Capture the cell that displays the provided text and extract its (X, Y) central coordinate. 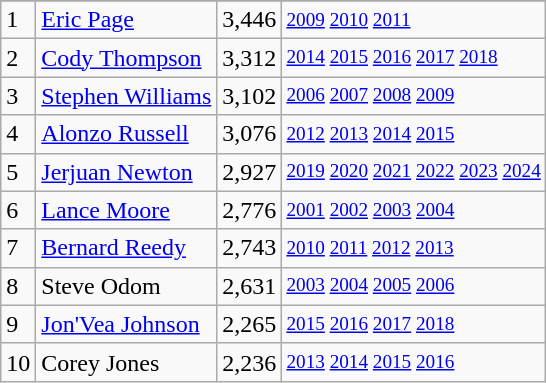
Jerjuan Newton (126, 172)
2006 2007 2008 2009 (414, 96)
4 (18, 134)
2,236 (250, 362)
2010 2011 2012 2013 (414, 248)
1 (18, 20)
2015 2016 2017 2018 (414, 324)
2,743 (250, 248)
Stephen Williams (126, 96)
3,102 (250, 96)
3 (18, 96)
9 (18, 324)
Cody Thompson (126, 58)
Bernard Reedy (126, 248)
7 (18, 248)
2012 2013 2014 2015 (414, 134)
2,927 (250, 172)
3,446 (250, 20)
2,776 (250, 210)
2014 2015 2016 2017 2018 (414, 58)
Eric Page (126, 20)
Jon'Vea Johnson (126, 324)
5 (18, 172)
3,312 (250, 58)
Alonzo Russell (126, 134)
8 (18, 286)
2001 2002 2003 2004 (414, 210)
2,265 (250, 324)
3,076 (250, 134)
2003 2004 2005 2006 (414, 286)
2013 2014 2015 2016 (414, 362)
Corey Jones (126, 362)
2,631 (250, 286)
6 (18, 210)
2 (18, 58)
10 (18, 362)
2019 2020 2021 2022 2023 2024 (414, 172)
Lance Moore (126, 210)
2009 2010 2011 (414, 20)
Steve Odom (126, 286)
